Search for the cell housing the specified text and yield its (X, Y) center coordinate. 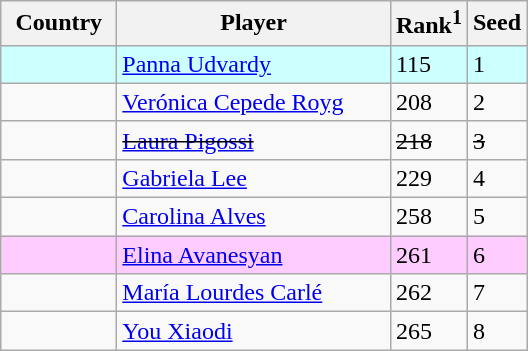
María Lourdes Carlé (254, 293)
3 (496, 140)
Gabriela Lee (254, 178)
Carolina Alves (254, 217)
You Xiaodi (254, 331)
115 (428, 64)
Elina Avanesyan (254, 255)
Country (59, 24)
262 (428, 293)
Panna Udvardy (254, 64)
4 (496, 178)
Player (254, 24)
Seed (496, 24)
Laura Pigossi (254, 140)
208 (428, 102)
261 (428, 255)
229 (428, 178)
Rank1 (428, 24)
265 (428, 331)
1 (496, 64)
8 (496, 331)
218 (428, 140)
258 (428, 217)
7 (496, 293)
2 (496, 102)
6 (496, 255)
5 (496, 217)
Verónica Cepede Royg (254, 102)
